Return [x, y] of the center of cell containing provided text 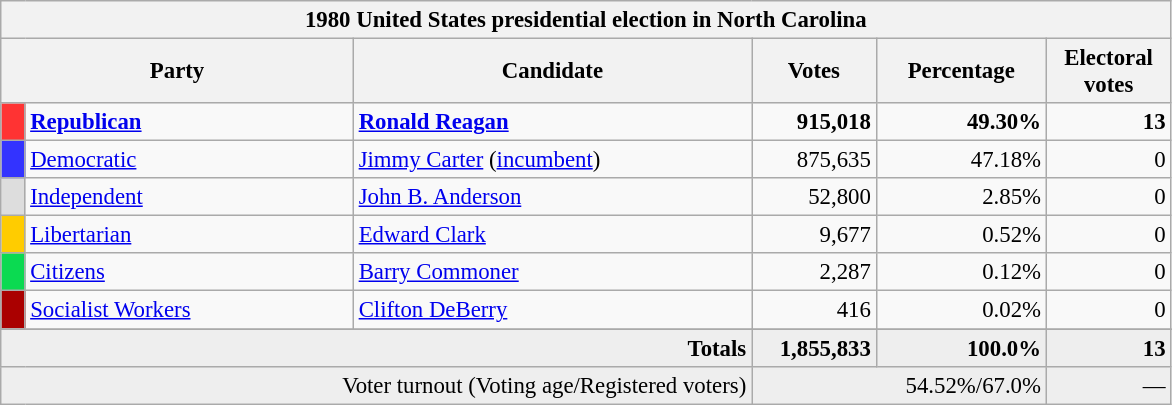
Republican [189, 122]
2,287 [814, 273]
Jimmy Carter (incumbent) [552, 160]
9,677 [814, 235]
Clifton DeBerry [552, 310]
Voter turnout (Voting age/Registered voters) [376, 385]
915,018 [814, 122]
Barry Commoner [552, 273]
Socialist Workers [189, 310]
Independent [189, 197]
Edward Clark [552, 235]
47.18% [961, 160]
Party [178, 72]
1,855,833 [814, 348]
0.52% [961, 235]
Electoral votes [1108, 72]
Libertarian [189, 235]
416 [814, 310]
2.85% [961, 197]
Ronald Reagan [552, 122]
Democratic [189, 160]
49.30% [961, 122]
100.0% [961, 348]
Votes [814, 72]
0.02% [961, 310]
52,800 [814, 197]
— [1108, 385]
Totals [376, 348]
875,635 [814, 160]
0.12% [961, 273]
1980 United States presidential election in North Carolina [586, 20]
Citizens [189, 273]
Percentage [961, 72]
John B. Anderson [552, 197]
54.52%/67.0% [900, 385]
Candidate [552, 72]
